Pinpoint the cell where the given text exists, returning its [x, y] midpoint coordinate. 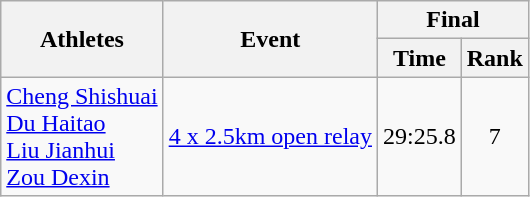
Time [420, 58]
7 [494, 136]
Cheng ShishuaiDu HaitaoLiu JianhuiZou Dexin [82, 136]
Rank [494, 58]
4 x 2.5km open relay [270, 136]
Event [270, 39]
Final [454, 20]
29:25.8 [420, 136]
Athletes [82, 39]
